For the text-containing cell, return its midpoint in [x, y] coordinate format. 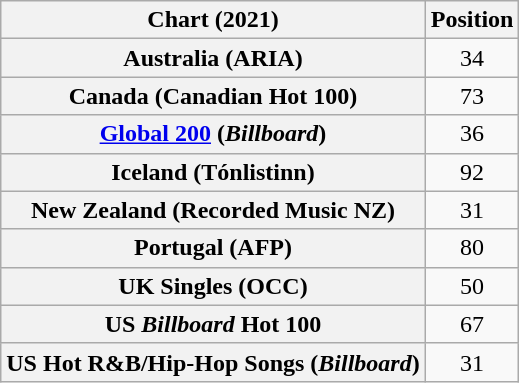
Global 200 (Billboard) [213, 134]
Portugal (AFP) [213, 248]
36 [472, 134]
80 [472, 248]
92 [472, 172]
US Hot R&B/Hip-Hop Songs (Billboard) [213, 362]
67 [472, 324]
Canada (Canadian Hot 100) [213, 96]
UK Singles (OCC) [213, 286]
Chart (2021) [213, 20]
Australia (ARIA) [213, 58]
Iceland (Tónlistinn) [213, 172]
US Billboard Hot 100 [213, 324]
New Zealand (Recorded Music NZ) [213, 210]
73 [472, 96]
Position [472, 20]
50 [472, 286]
34 [472, 58]
